Provide the (X, Y) coordinate of the cell's center where the given text is located.  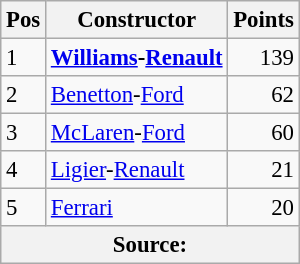
Ligier-Renault (137, 170)
20 (264, 208)
Pos (24, 20)
Ferrari (137, 208)
4 (24, 170)
5 (24, 208)
2 (24, 95)
62 (264, 95)
Points (264, 20)
Benetton-Ford (137, 95)
McLaren-Ford (137, 133)
Constructor (137, 20)
Williams-Renault (137, 58)
139 (264, 58)
1 (24, 58)
3 (24, 133)
Source: (150, 245)
21 (264, 170)
60 (264, 133)
